Output the (x, y) coordinate of the center of the cell containing the given text.  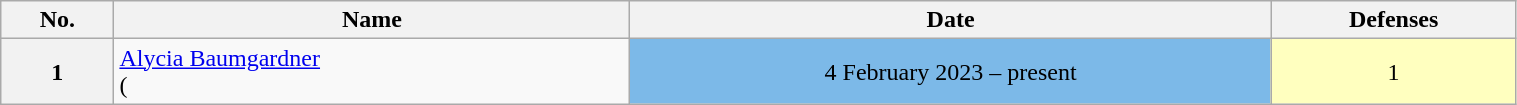
Defenses (1394, 20)
4 February 2023 – present (950, 72)
Name (372, 20)
No. (58, 20)
Alycia Baumgardner( (372, 72)
Date (950, 20)
